Pinpoint the cell where the given text exists, returning its [X, Y] midpoint coordinate. 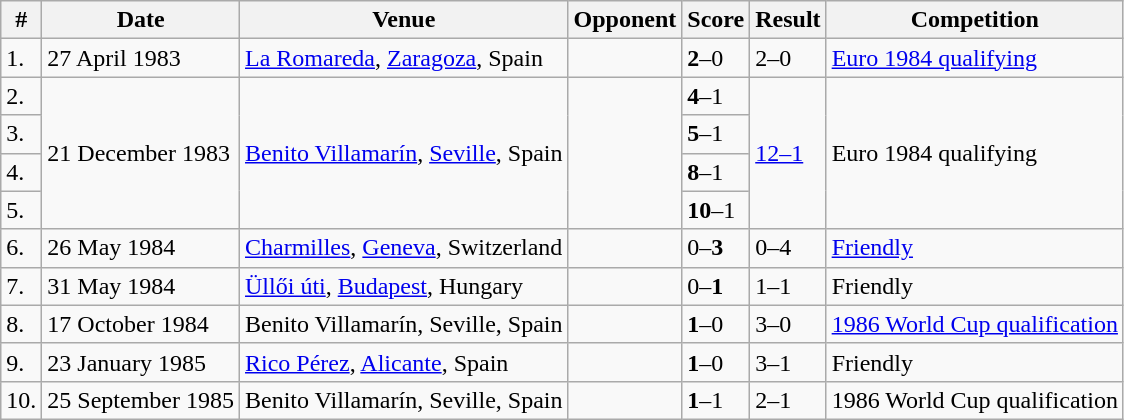
10–1 [716, 210]
3. [22, 134]
5. [22, 210]
25 September 1985 [141, 400]
8. [22, 324]
7. [22, 286]
Charmilles, Geneva, Switzerland [404, 248]
0–3 [716, 248]
27 April 1983 [141, 58]
6. [22, 248]
0–4 [788, 248]
5–1 [716, 134]
17 October 1984 [141, 324]
Venue [404, 20]
1. [22, 58]
26 May 1984 [141, 248]
12–1 [788, 153]
23 January 1985 [141, 362]
Date [141, 20]
Competition [974, 20]
La Romareda, Zaragoza, Spain [404, 58]
2–1 [788, 400]
31 May 1984 [141, 286]
0–1 [716, 286]
4–1 [716, 96]
2. [22, 96]
3–0 [788, 324]
Result [788, 20]
Rico Pérez, Alicante, Spain [404, 362]
Score [716, 20]
10. [22, 400]
9. [22, 362]
3–1 [788, 362]
# [22, 20]
Opponent [625, 20]
8–1 [716, 172]
21 December 1983 [141, 153]
4. [22, 172]
Üllői úti, Budapest, Hungary [404, 286]
